Search for the cell housing the specified text and yield its [x, y] center coordinate. 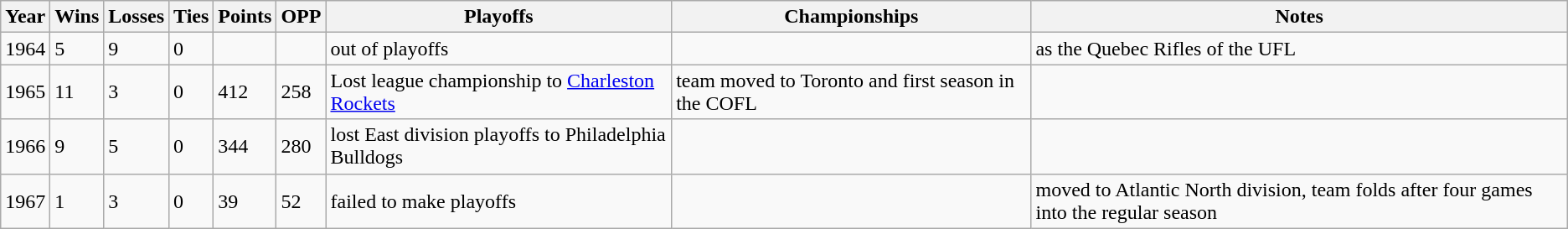
258 [302, 92]
moved to Atlantic North division, team folds after four games into the regular season [1299, 201]
lost East division playoffs to Philadelphia Bulldogs [499, 146]
1 [77, 201]
52 [302, 201]
39 [245, 201]
Points [245, 17]
1964 [25, 49]
344 [245, 146]
Ties [191, 17]
280 [302, 146]
Losses [137, 17]
1966 [25, 146]
Lost league championship to Charleston Rockets [499, 92]
1965 [25, 92]
412 [245, 92]
out of playoffs [499, 49]
1967 [25, 201]
team moved to Toronto and first season in the COFL [851, 92]
OPP [302, 17]
Championships [851, 17]
11 [77, 92]
Wins [77, 17]
failed to make playoffs [499, 201]
Notes [1299, 17]
Year [25, 17]
Playoffs [499, 17]
as the Quebec Rifles of the UFL [1299, 49]
